From the cell containing the given text, extract its center point as [x, y] coordinate. 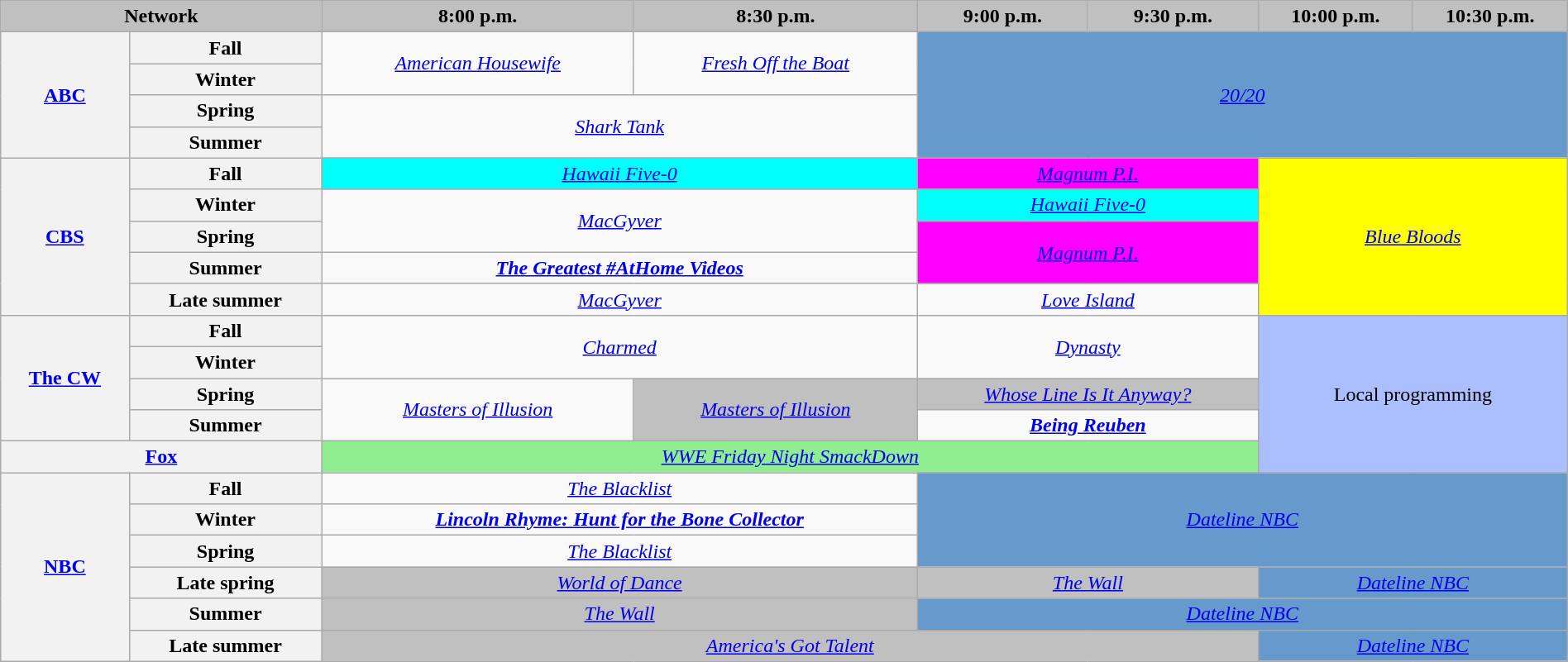
CBS [65, 236]
WWE Friday Night SmackDown [790, 457]
Being Reuben [1088, 426]
Fresh Off the Boat [776, 64]
Late spring [225, 583]
Local programming [1413, 393]
Whose Line Is It Anyway? [1088, 394]
ABC [65, 95]
Charmed [619, 346]
Love Island [1088, 299]
America's Got Talent [790, 645]
Lincoln Rhyme: Hunt for the Bone Collector [619, 520]
The CW [65, 378]
10:30 p.m. [1490, 17]
8:00 p.m. [478, 17]
Fox [161, 457]
The Greatest #AtHome Videos [619, 268]
Network [161, 17]
American Housewife [478, 64]
Blue Bloods [1413, 236]
8:30 p.m. [776, 17]
10:00 p.m. [1335, 17]
Shark Tank [619, 126]
9:00 p.m. [1002, 17]
NBC [65, 567]
9:30 p.m. [1173, 17]
World of Dance [619, 583]
Dynasty [1088, 346]
20/20 [1242, 95]
